Search for the cell housing the specified text and yield its (x, y) center coordinate. 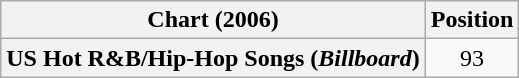
US Hot R&B/Hip-Hop Songs (Billboard) (213, 58)
Position (472, 20)
93 (472, 58)
Chart (2006) (213, 20)
